Return [X, Y] of the center of cell containing provided text 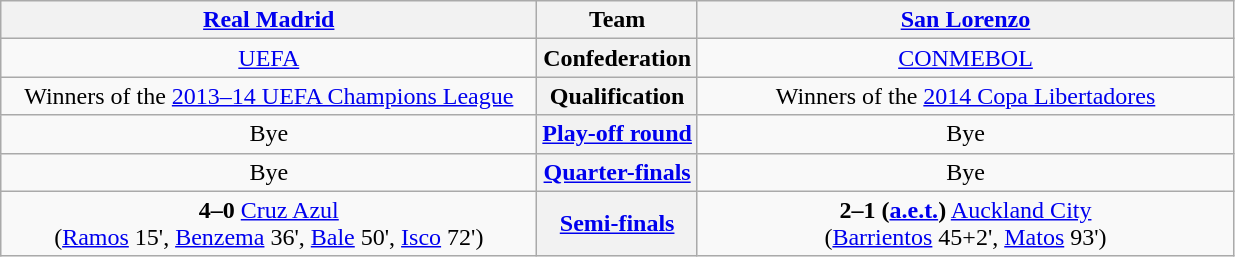
Semi-finals [618, 224]
Quarter-finals [618, 172]
CONMEBOL [965, 58]
Confederation [618, 58]
Qualification [618, 96]
Play-off round [618, 134]
San Lorenzo [965, 20]
Winners of the 2013–14 UEFA Champions League [269, 96]
UEFA [269, 58]
2–1 (a.e.t.) Auckland City(Barrientos 45+2', Matos 93') [965, 224]
Team [618, 20]
Winners of the 2014 Copa Libertadores [965, 96]
Real Madrid [269, 20]
4–0 Cruz Azul(Ramos 15', Benzema 36', Bale 50', Isco 72') [269, 224]
